Detect which cell encompasses the target text, then output its [X, Y] center coordinate. 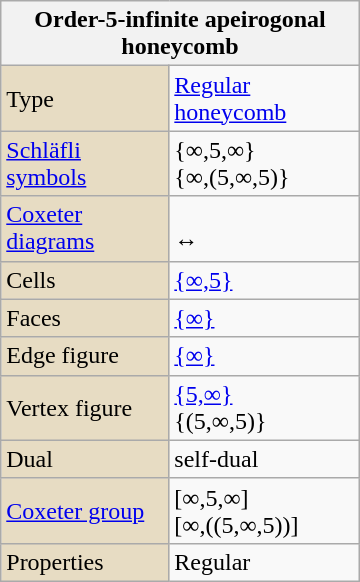
Order-5-infinite apeirogonal honeycomb [180, 34]
Type [85, 98]
Cells [85, 280]
↔ [264, 228]
[∞,5,∞][∞,((5,∞,5))] [264, 510]
{∞,5} [264, 280]
Coxeter group [85, 510]
self-dual [264, 459]
Faces [85, 318]
Coxeter diagrams [85, 228]
Vertex figure [85, 408]
Schläfli symbols [85, 164]
Edge figure [85, 356]
Regular honeycomb [264, 98]
{5,∞} {(5,∞,5)} [264, 408]
{∞,5,∞}{∞,(5,∞,5)} [264, 164]
Regular [264, 562]
Properties [85, 562]
Dual [85, 459]
